For the text-containing cell, return its midpoint in [X, Y] coordinate format. 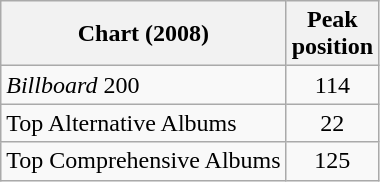
Top Comprehensive Albums [144, 161]
Billboard 200 [144, 85]
Top Alternative Albums [144, 123]
Chart (2008) [144, 34]
125 [332, 161]
114 [332, 85]
Peakposition [332, 34]
22 [332, 123]
